Scan for the cell matching the given text and deliver its (X, Y) coordinate at center. 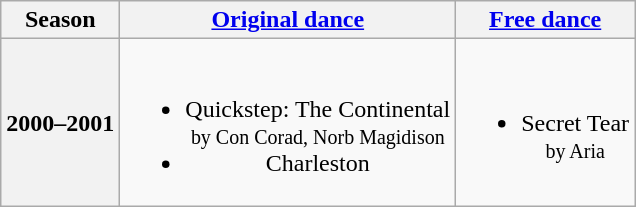
Free dance (546, 20)
2000–2001 (60, 122)
Original dance (288, 20)
Secret Tear by Aria (546, 122)
Season (60, 20)
Quickstep: The Continental by Con Corad, Norb Magidison Charleston (288, 122)
